Search for the cell housing the specified text and yield its (X, Y) center coordinate. 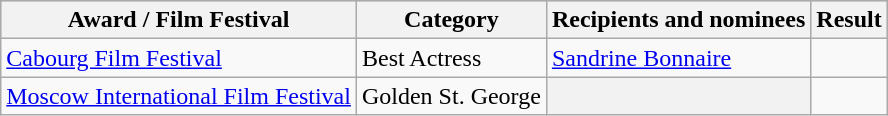
Cabourg Film Festival (179, 58)
Category (451, 20)
Recipients and nominees (678, 20)
Result (849, 20)
Sandrine Bonnaire (678, 58)
Golden St. George (451, 96)
Award / Film Festival (179, 20)
Moscow International Film Festival (179, 96)
Best Actress (451, 58)
